Determine the (X, Y) coordinate at the center of the cell enclosing the given text.  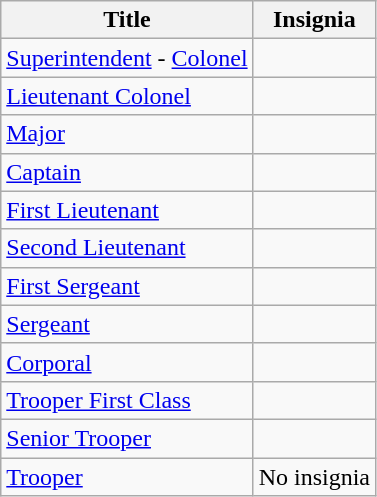
First Sergeant (127, 286)
Lieutenant Colonel (127, 96)
Trooper (127, 477)
No insignia (314, 477)
First Lieutenant (127, 210)
Trooper First Class (127, 400)
Major (127, 134)
Corporal (127, 362)
Insignia (314, 20)
Captain (127, 172)
Senior Trooper (127, 438)
Second Lieutenant (127, 248)
Title (127, 20)
Sergeant (127, 324)
Superintendent - Colonel (127, 58)
